Return (x, y) of the center of cell containing provided text 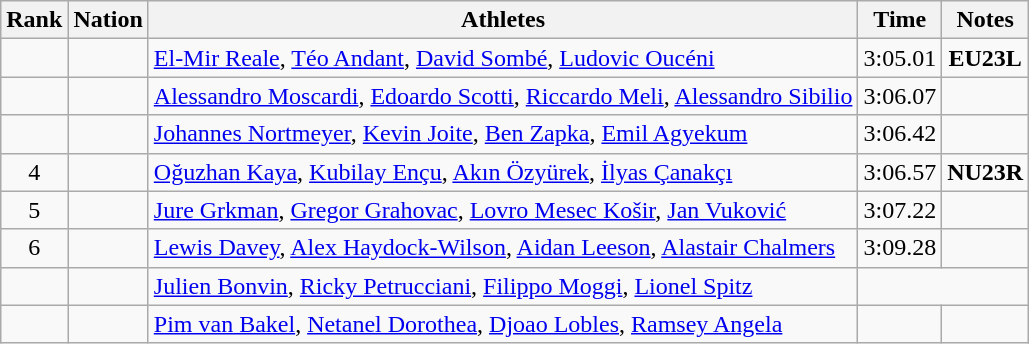
Nation (108, 20)
3:09.28 (900, 248)
3:05.01 (900, 58)
Julien Bonvin, Ricky Petrucciani, Filippo Moggi, Lionel Spitz (503, 286)
3:07.22 (900, 210)
Notes (986, 20)
4 (34, 172)
6 (34, 248)
Lewis Davey, Alex Haydock-Wilson, Aidan Leeson, Alastair Chalmers (503, 248)
5 (34, 210)
El-Mir Reale, Téo Andant, David Sombé, Ludovic Oucéni (503, 58)
Pim van Bakel, Netanel Dorothea, Djoao Lobles, Ramsey Angela (503, 324)
3:06.57 (900, 172)
Jure Grkman, Gregor Grahovac, Lovro Mesec Košir, Jan Vuković (503, 210)
Oğuzhan Kaya, Kubilay Ençu, Akın Özyürek, İlyas Çanakçı (503, 172)
3:06.42 (900, 134)
Rank (34, 20)
Alessandro Moscardi, Edoardo Scotti, Riccardo Meli, Alessandro Sibilio (503, 96)
3:06.07 (900, 96)
Johannes Nortmeyer, Kevin Joite, Ben Zapka, Emil Agyekum (503, 134)
Athletes (503, 20)
Time (900, 20)
EU23L (986, 58)
NU23R (986, 172)
